Detect which cell encompasses the target text, then output its (x, y) center coordinate. 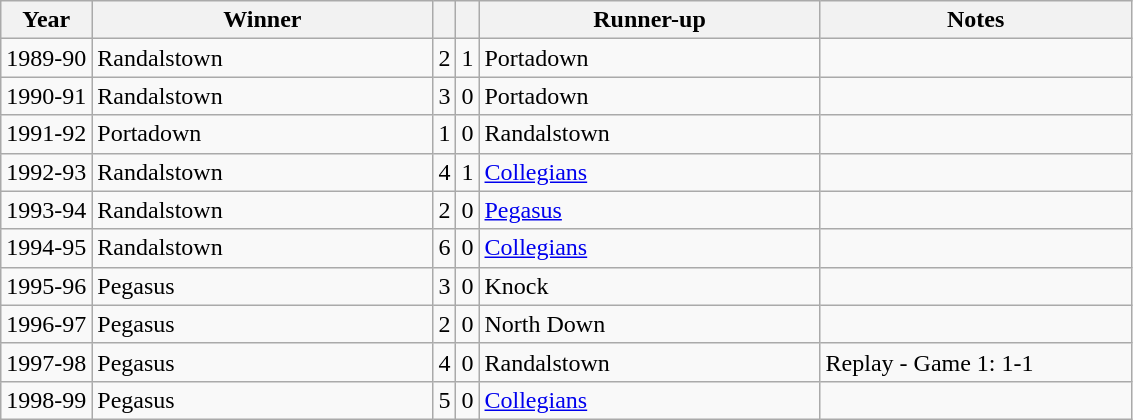
1994-95 (46, 248)
Replay - Game 1: 1-1 (976, 362)
1997-98 (46, 362)
1990-91 (46, 96)
5 (444, 400)
1993-94 (46, 210)
1995-96 (46, 286)
Runner-up (650, 20)
Knock (650, 286)
6 (444, 248)
Year (46, 20)
1998-99 (46, 400)
1991-92 (46, 134)
North Down (650, 324)
1989-90 (46, 58)
Notes (976, 20)
1996-97 (46, 324)
Winner (262, 20)
1992-93 (46, 172)
